From the cell containing the given text, extract its center point as (X, Y) coordinate. 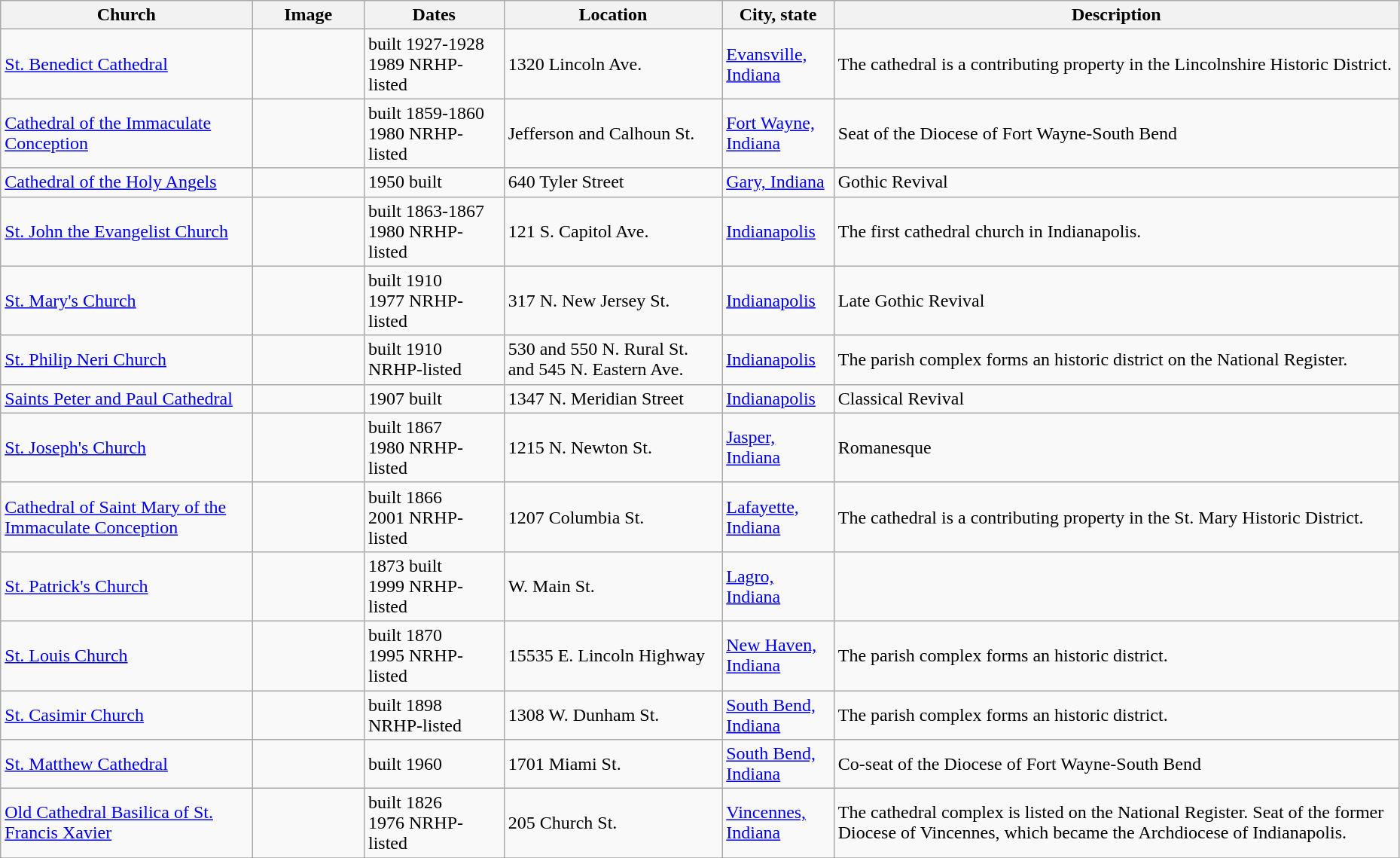
Jasper, Indiana (779, 447)
1215 N. Newton St. (613, 447)
Location (613, 15)
Lagro, Indiana (779, 586)
121 S. Capitol Ave. (613, 231)
The cathedral complex is listed on the National Register. Seat of the former Diocese of Vincennes, which became the Archdiocese of Indianapolis. (1116, 823)
Co-seat of the Diocese of Fort Wayne-South Bend (1116, 764)
1347 N. Meridian Street (613, 398)
built 1859-18601980 NRHP-listed (434, 133)
Saints Peter and Paul Cathedral (127, 398)
built 1910 NRHP-listed (434, 360)
Lafayette, Indiana (779, 517)
205 Church St. (613, 823)
15535 E. Lincoln Highway (613, 655)
Image (309, 15)
Vincennes, Indiana (779, 823)
built 18701995 NRHP-listed (434, 655)
530 and 550 N. Rural St. and 545 N. Eastern Ave. (613, 360)
St. Casimir Church (127, 714)
Description (1116, 15)
1907 built (434, 398)
1320 Lincoln Ave. (613, 64)
Classical Revival (1116, 398)
Romanesque (1116, 447)
built 19101977 NRHP-listed (434, 301)
The parish complex forms an historic district on the National Register. (1116, 360)
St. Joseph's Church (127, 447)
Old Cathedral Basilica of St. Francis Xavier (127, 823)
1950 built (434, 182)
built 1898 NRHP-listed (434, 714)
The first cathedral church in Indianapolis. (1116, 231)
Jefferson and Calhoun St. (613, 133)
built 18261976 NRHP-listed (434, 823)
St. Patrick's Church (127, 586)
640 Tyler Street (613, 182)
Late Gothic Revival (1116, 301)
1701 Miami St. (613, 764)
1873 built1999 NRHP-listed (434, 586)
W. Main St. (613, 586)
317 N. New Jersey St. (613, 301)
Evansville, Indiana (779, 64)
St. Matthew Cathedral (127, 764)
Fort Wayne, Indiana (779, 133)
1308 W. Dunham St. (613, 714)
built 1927-19281989 NRHP-listed (434, 64)
Cathedral of the Holy Angels (127, 182)
built 1960 (434, 764)
St. John the Evangelist Church (127, 231)
Dates (434, 15)
Cathedral of the Immaculate Conception (127, 133)
1207 Columbia St. (613, 517)
St. Philip Neri Church (127, 360)
Cathedral of Saint Mary of the Immaculate Conception (127, 517)
The cathedral is a contributing property in the St. Mary Historic District. (1116, 517)
built 18671980 NRHP-listed (434, 447)
St. Mary's Church (127, 301)
Seat of the Diocese of Fort Wayne-South Bend (1116, 133)
built 18662001 NRHP-listed (434, 517)
Church (127, 15)
St. Benedict Cathedral (127, 64)
City, state (779, 15)
Gothic Revival (1116, 182)
built 1863-18671980 NRHP-listed (434, 231)
New Haven, Indiana (779, 655)
The cathedral is a contributing property in the Lincolnshire Historic District. (1116, 64)
St. Louis Church (127, 655)
Gary, Indiana (779, 182)
